Pinpoint the cell where the given text exists, returning its [X, Y] midpoint coordinate. 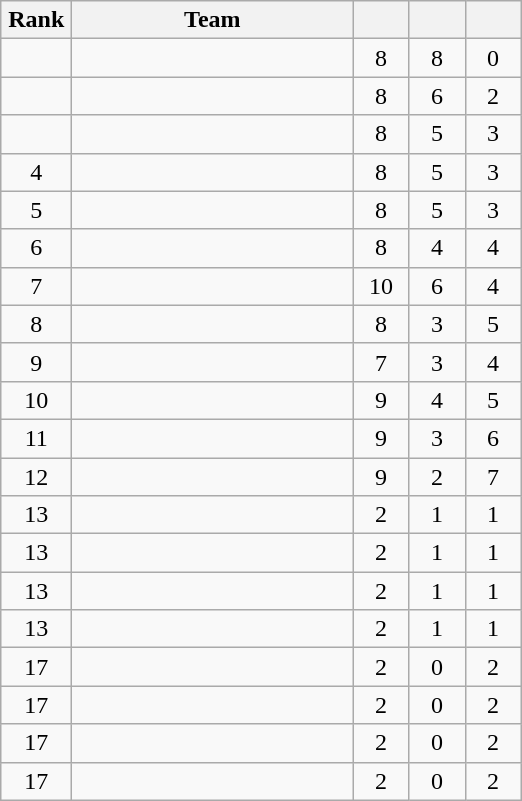
Rank [36, 20]
Team [212, 20]
11 [36, 438]
12 [36, 477]
